Return [X, Y] of the center of cell containing provided text 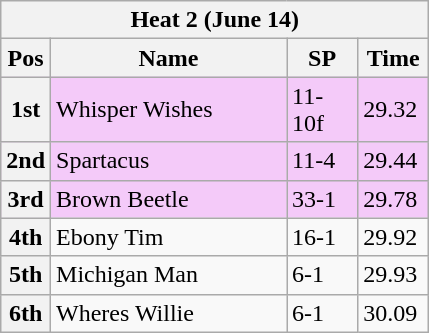
16-1 [322, 237]
4th [26, 237]
Spartacus [169, 161]
29.92 [394, 237]
Wheres Willie [169, 313]
29.78 [394, 199]
29.44 [394, 161]
3rd [26, 199]
33-1 [322, 199]
Heat 2 (June 14) [215, 20]
6th [26, 313]
Time [394, 58]
Ebony Tim [169, 237]
Pos [26, 58]
29.93 [394, 275]
2nd [26, 161]
11-10f [322, 110]
Brown Beetle [169, 199]
29.32 [394, 110]
Name [169, 58]
30.09 [394, 313]
SP [322, 58]
1st [26, 110]
Michigan Man [169, 275]
Whisper Wishes [169, 110]
11-4 [322, 161]
5th [26, 275]
